Detect which cell encompasses the target text, then output its [X, Y] center coordinate. 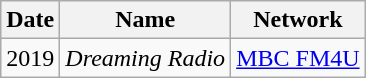
Dreaming Radio [146, 58]
2019 [30, 58]
Network [298, 20]
MBC FM4U [298, 58]
Name [146, 20]
Date [30, 20]
